Search for the cell housing the specified text and yield its (x, y) center coordinate. 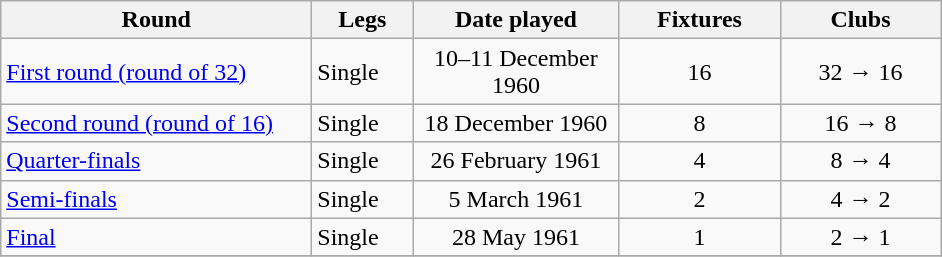
32 → 16 (860, 72)
28 May 1961 (516, 237)
Clubs (860, 20)
5 March 1961 (516, 199)
16 → 8 (860, 123)
Second round (round of 16) (156, 123)
10–11 December 1960 (516, 72)
8 (700, 123)
First round (round of 32) (156, 72)
4 → 2 (860, 199)
Fixtures (700, 20)
2 (700, 199)
1 (700, 237)
4 (700, 161)
Semi-finals (156, 199)
18 December 1960 (516, 123)
Round (156, 20)
Quarter-finals (156, 161)
2 → 1 (860, 237)
16 (700, 72)
8 → 4 (860, 161)
Date played (516, 20)
Legs (362, 20)
Final (156, 237)
26 February 1961 (516, 161)
